Capture the cell that displays the provided text and extract its (X, Y) central coordinate. 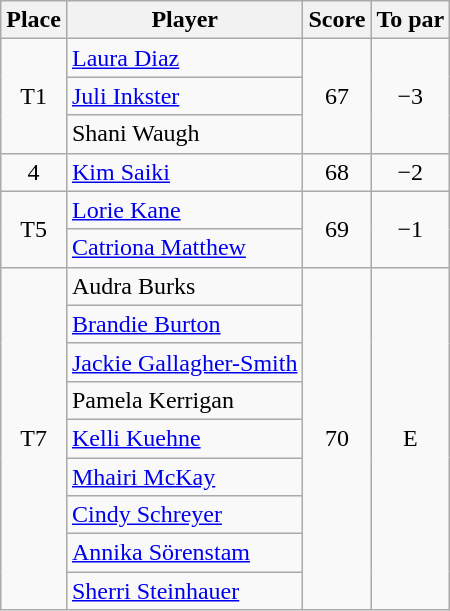
Kim Saiki (184, 172)
Audra Burks (184, 286)
Kelli Kuehne (184, 438)
Laura Diaz (184, 58)
E (410, 438)
4 (34, 172)
69 (337, 229)
T7 (34, 438)
Score (337, 20)
Juli Inkster (184, 96)
Place (34, 20)
−3 (410, 96)
Shani Waugh (184, 134)
68 (337, 172)
Annika Sörenstam (184, 553)
Brandie Burton (184, 324)
Lorie Kane (184, 210)
Mhairi McKay (184, 477)
T1 (34, 96)
−2 (410, 172)
T5 (34, 229)
Jackie Gallagher-Smith (184, 362)
Sherri Steinhauer (184, 591)
67 (337, 96)
Cindy Schreyer (184, 515)
−1 (410, 229)
Player (184, 20)
Catriona Matthew (184, 248)
Pamela Kerrigan (184, 400)
To par (410, 20)
70 (337, 438)
